From the cell containing the given text, extract its center point as (X, Y) coordinate. 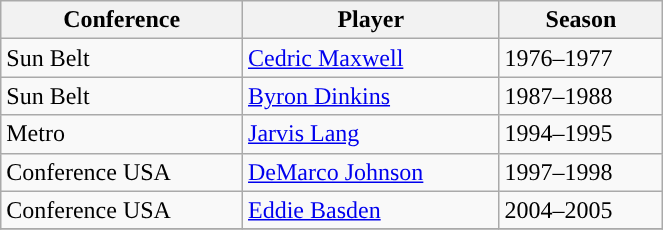
Jarvis Lang (371, 134)
1994–1995 (581, 134)
Byron Dinkins (371, 96)
Season (581, 20)
Conference (122, 20)
1987–1988 (581, 96)
1997–1998 (581, 172)
Metro (122, 134)
2004–2005 (581, 210)
DeMarco Johnson (371, 172)
1976–1977 (581, 58)
Player (371, 20)
Eddie Basden (371, 210)
Cedric Maxwell (371, 58)
